Identify which cell holds the provided text, then report its (x, y) central coordinate. 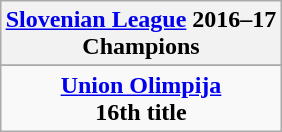
Slovenian League 2016–17Champions (141, 34)
Union Olimpija16th title (141, 98)
